From the cell containing the given text, extract its center point as [X, Y] coordinate. 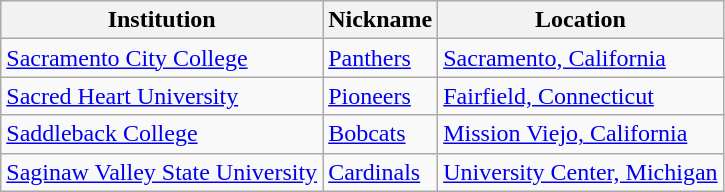
Location [580, 20]
Sacred Heart University [162, 96]
Fairfield, Connecticut [580, 96]
Sacramento City College [162, 58]
Sacramento, California [580, 58]
University Center, Michigan [580, 172]
Institution [162, 20]
Pioneers [380, 96]
Mission Viejo, California [580, 134]
Saginaw Valley State University [162, 172]
Saddleback College [162, 134]
Panthers [380, 58]
Bobcats [380, 134]
Nickname [380, 20]
Cardinals [380, 172]
